From the cell containing the given text, extract its center point as [x, y] coordinate. 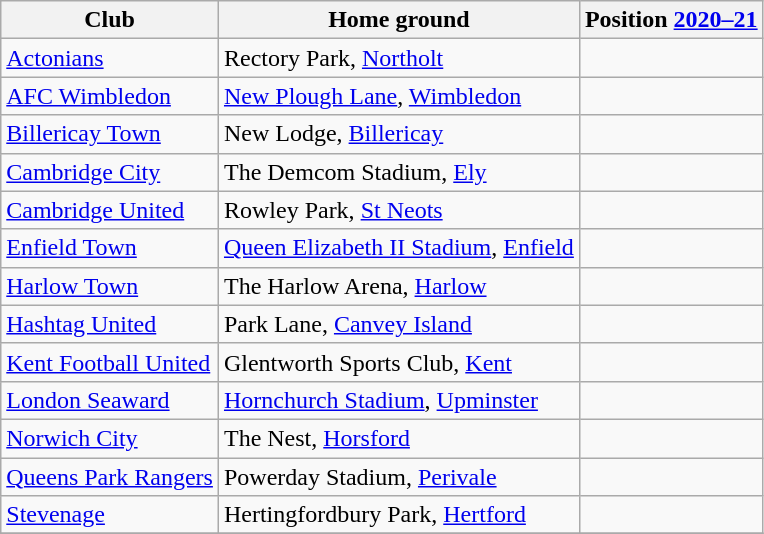
Norwich City [110, 438]
Stevenage [110, 515]
Rectory Park, Northolt [398, 58]
Enfield Town [110, 248]
Kent Football United [110, 362]
Cambridge City [110, 172]
Hertingfordbury Park, Hertford [398, 515]
Position 2020–21 [671, 20]
Powerday Stadium, Perivale [398, 477]
New Plough Lane, Wimbledon [398, 96]
The Harlow Arena, Harlow [398, 286]
Actonians [110, 58]
London Seaward [110, 400]
Queen Elizabeth II Stadium, Enfield [398, 248]
Cambridge United [110, 210]
The Demcom Stadium, Ely [398, 172]
Hashtag United [110, 324]
New Lodge, Billericay [398, 134]
AFC Wimbledon [110, 96]
Billericay Town [110, 134]
Home ground [398, 20]
Park Lane, Canvey Island [398, 324]
Rowley Park, St Neots [398, 210]
Glentworth Sports Club, Kent [398, 362]
Harlow Town [110, 286]
The Nest, Horsford [398, 438]
Hornchurch Stadium, Upminster [398, 400]
Club [110, 20]
Queens Park Rangers [110, 477]
